Find where the given text appears and provide that cell's center as (x, y) coordinate. 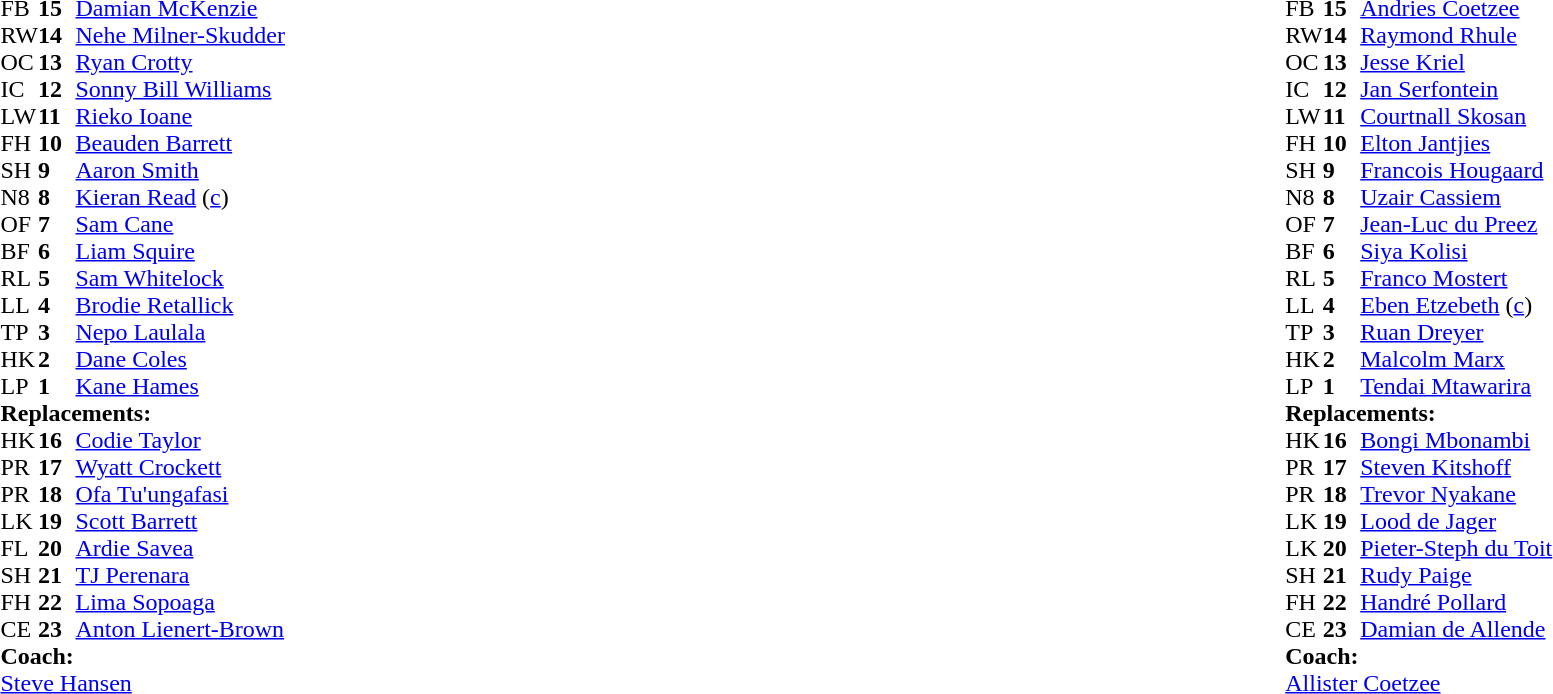
Pieter-Steph du Toit (1456, 548)
Damian de Allende (1456, 630)
Elton Jantjies (1456, 144)
Jesse Kriel (1456, 62)
Kane Hames (180, 386)
Steven Kitshoff (1456, 468)
Brodie Retallick (180, 306)
Courtnall Skosan (1456, 116)
Tendai Mtawarira (1456, 386)
Ofa Tu'ungafasi (180, 494)
Franco Mostert (1456, 278)
Francois Hougaard (1456, 170)
Raymond Rhule (1456, 36)
Dane Coles (180, 360)
FL (19, 548)
TJ Perenara (180, 576)
Nepo Laulala (180, 332)
Liam Squire (180, 252)
Sam Whitelock (180, 278)
Codie Taylor (180, 440)
Handré Pollard (1456, 602)
Jan Serfontein (1456, 90)
Anton Lienert-Brown (180, 630)
Sonny Bill Williams (180, 90)
Jean-Luc du Preez (1456, 224)
Bongi Mbonambi (1456, 440)
Eben Etzebeth (c) (1456, 306)
Kieran Read (c) (180, 198)
Aaron Smith (180, 170)
Trevor Nyakane (1456, 494)
Ardie Savea (180, 548)
Lood de Jager (1456, 522)
Rudy Paige (1456, 576)
Siya Kolisi (1456, 252)
Ryan Crotty (180, 62)
Beauden Barrett (180, 144)
Malcolm Marx (1456, 360)
Rieko Ioane (180, 116)
Scott Barrett (180, 522)
Sam Cane (180, 224)
Wyatt Crockett (180, 468)
Ruan Dreyer (1456, 332)
Lima Sopoaga (180, 602)
Uzair Cassiem (1456, 198)
Nehe Milner-Skudder (180, 36)
